Find where the given text appears and provide that cell's center as [X, Y] coordinate. 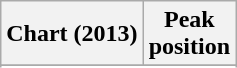
Chart (2013) [72, 34]
Peakposition [189, 34]
